Capture the cell that displays the provided text and extract its [x, y] central coordinate. 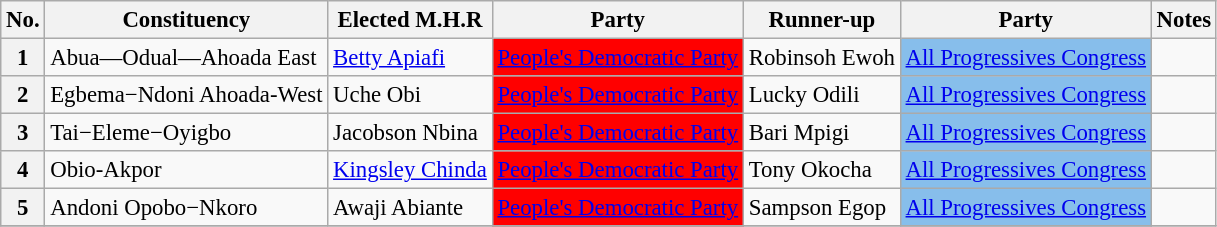
Betty Apiafi [410, 58]
1 [23, 58]
Elected M.H.R [410, 20]
Andoni Opobo−Nkoro [186, 208]
Uche Obi [410, 95]
Kingsley Chinda [410, 170]
3 [23, 133]
2 [23, 95]
Tai−Eleme−Oyigbo [186, 133]
5 [23, 208]
Runner-up [822, 20]
Tony Okocha [822, 170]
Sampson Egop [822, 208]
4 [23, 170]
Constituency [186, 20]
Abua—Odual—Ahoada East [186, 58]
Obio-Akpor [186, 170]
Robinsoh Ewoh [822, 58]
Awaji Abiante [410, 208]
Egbema−Ndoni Ahoada-West [186, 95]
No. [23, 20]
Jacobson Nbina [410, 133]
Bari Mpigi [822, 133]
Notes [1184, 20]
Lucky Odili [822, 95]
